Determine the (X, Y) coordinate at the center of the cell enclosing the given text.  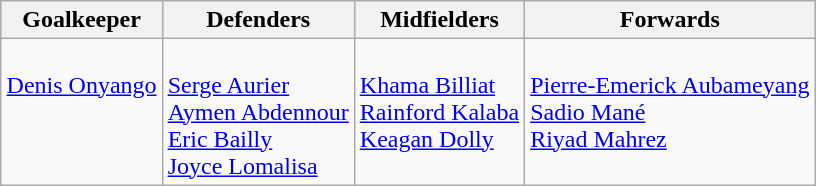
Denis Onyango (82, 112)
Defenders (258, 20)
Forwards (670, 20)
Pierre-Emerick Aubameyang Sadio Mané Riyad Mahrez (670, 112)
Midfielders (439, 20)
Goalkeeper (82, 20)
Serge Aurier Aymen Abdennour Eric Bailly Joyce Lomalisa (258, 112)
Khama Billiat Rainford Kalaba Keagan Dolly (439, 112)
